Return the [x, y] coordinate for the center point of the cell that contains the specified text.  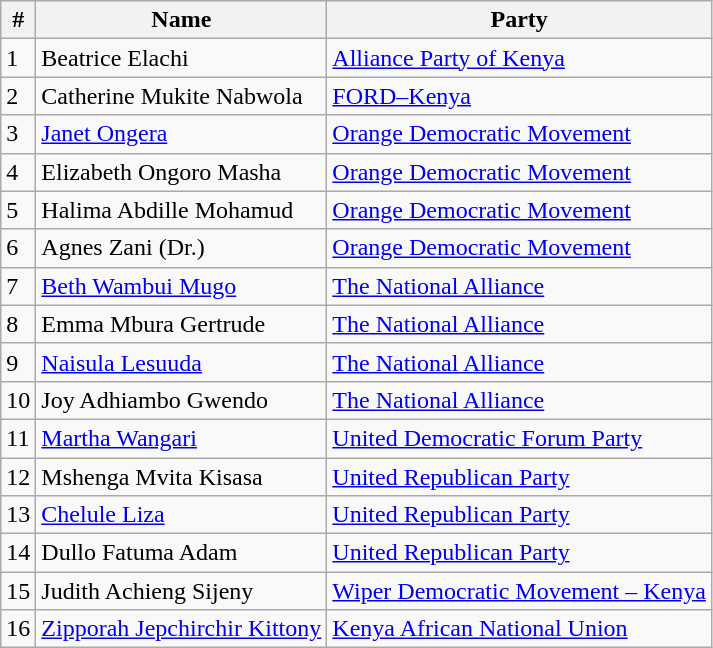
5 [18, 210]
Joy Adhiambo Gwendo [182, 400]
13 [18, 515]
16 [18, 629]
8 [18, 324]
Beatrice Elachi [182, 58]
12 [18, 477]
15 [18, 591]
Elizabeth Ongoro Masha [182, 172]
6 [18, 248]
Beth Wambui Mugo [182, 286]
Wiper Democratic Movement – Kenya [520, 591]
Zipporah Jepchirchir Kittony [182, 629]
Catherine Mukite Nabwola [182, 96]
2 [18, 96]
Emma Mbura Gertrude [182, 324]
Halima Abdille Mohamud [182, 210]
FORD–Kenya [520, 96]
Martha Wangari [182, 438]
United Democratic Forum Party [520, 438]
Janet Ongera [182, 134]
4 [18, 172]
Agnes Zani (Dr.) [182, 248]
9 [18, 362]
14 [18, 553]
Alliance Party of Kenya [520, 58]
Naisula Lesuuda [182, 362]
Party [520, 20]
3 [18, 134]
Name [182, 20]
11 [18, 438]
7 [18, 286]
Kenya African National Union [520, 629]
10 [18, 400]
1 [18, 58]
Dullo Fatuma Adam [182, 553]
Chelule Liza [182, 515]
Judith Achieng Sijeny [182, 591]
Mshenga Mvita Kisasa [182, 477]
# [18, 20]
